Search for the cell housing the specified text and yield its (x, y) center coordinate. 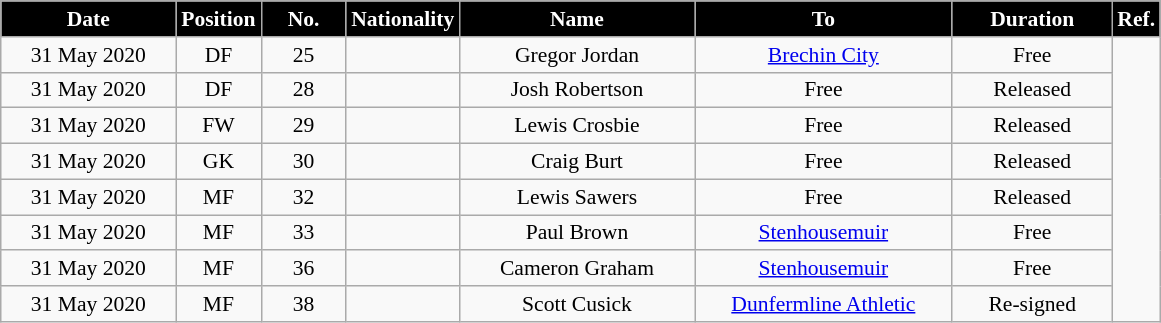
Craig Burt (576, 162)
38 (304, 304)
Duration (1032, 19)
36 (304, 269)
Brechin City (824, 55)
Date (88, 19)
33 (304, 233)
Lewis Crosbie (576, 126)
30 (304, 162)
Paul Brown (576, 233)
28 (304, 90)
Nationality (402, 19)
Ref. (1136, 19)
Gregor Jordan (576, 55)
GK (218, 162)
Position (218, 19)
32 (304, 197)
Josh Robertson (576, 90)
Cameron Graham (576, 269)
Scott Cusick (576, 304)
To (824, 19)
Dunfermline Athletic (824, 304)
Name (576, 19)
FW (218, 126)
29 (304, 126)
Lewis Sawers (576, 197)
25 (304, 55)
No. (304, 19)
Re-signed (1032, 304)
